From the cell containing the given text, extract its center point as [x, y] coordinate. 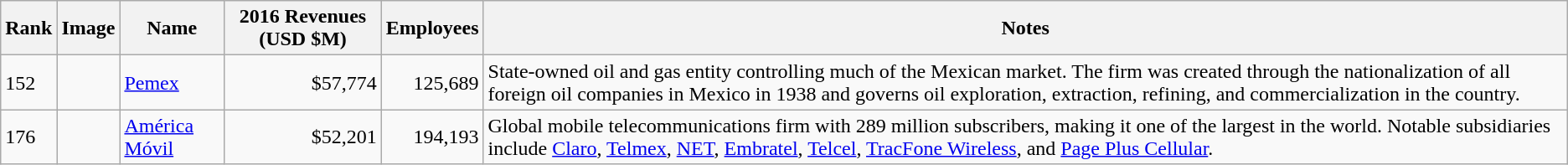
176 [28, 137]
Rank [28, 28]
Employees [432, 28]
194,193 [432, 137]
Name [173, 28]
Notes [1025, 28]
Image [89, 28]
152 [28, 82]
125,689 [432, 82]
Pemex [173, 82]
$57,774 [303, 82]
América Móvil [173, 137]
$52,201 [303, 137]
2016 Revenues (USD $M) [303, 28]
